Search for the cell housing the specified text and yield its [X, Y] center coordinate. 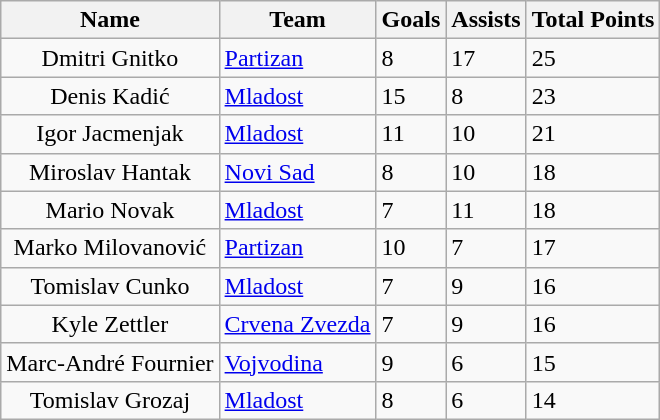
Dmitri Gnitko [110, 58]
14 [593, 400]
Marko Milovanović [110, 248]
Assists [486, 20]
Miroslav Hantak [110, 172]
Total Points [593, 20]
Kyle Zettler [110, 324]
Denis Kadić [110, 96]
Vojvodina [298, 362]
Name [110, 20]
Team [298, 20]
Tomislav Grozaj [110, 400]
21 [593, 134]
Novi Sad [298, 172]
Mario Novak [110, 210]
Tomislav Cunko [110, 286]
25 [593, 58]
Igor Jacmenjak [110, 134]
Marc-André Fournier [110, 362]
23 [593, 96]
Goals [411, 20]
Crvena Zvezda [298, 324]
